Return (x, y) of the center of cell containing provided text 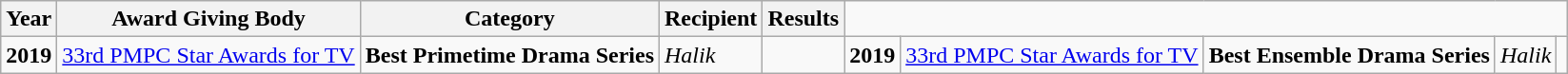
Results (804, 19)
Best Primetime Drama Series (509, 55)
Category (509, 19)
Best Ensemble Drama Series (1349, 55)
Award Giving Body (208, 19)
Recipient (711, 19)
Year (29, 19)
